Pinpoint the cell where the given text exists, returning its (X, Y) midpoint coordinate. 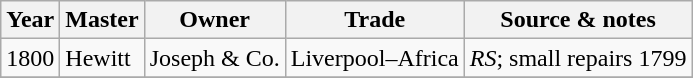
Master (102, 20)
Owner (214, 20)
Hewitt (102, 58)
Liverpool–Africa (374, 58)
Joseph & Co. (214, 58)
Source & notes (578, 20)
RS; small repairs 1799 (578, 58)
1800 (30, 58)
Year (30, 20)
Trade (374, 20)
